Pinpoint the cell where the given text exists, returning its (X, Y) midpoint coordinate. 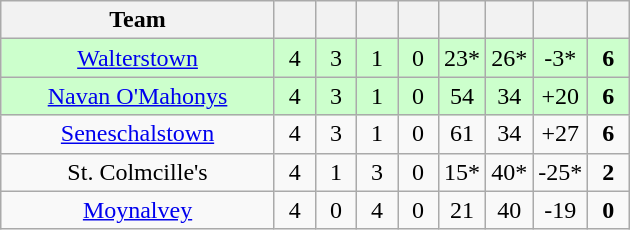
15* (462, 172)
Seneschalstown (138, 134)
21 (462, 210)
Walterstown (138, 58)
54 (462, 96)
40 (510, 210)
-25* (560, 172)
+20 (560, 96)
St. Colmcille's (138, 172)
2 (608, 172)
26* (510, 58)
+27 (560, 134)
Team (138, 20)
Navan O'Mahonys (138, 96)
-19 (560, 210)
23* (462, 58)
40* (510, 172)
Moynalvey (138, 210)
-3* (560, 58)
61 (462, 134)
